Output the (X, Y) coordinate of the center of the cell containing the given text.  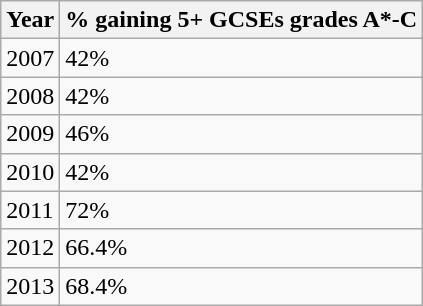
2009 (30, 134)
2013 (30, 286)
2008 (30, 96)
% gaining 5+ GCSEs grades A*-C (242, 20)
72% (242, 210)
2011 (30, 210)
66.4% (242, 248)
2010 (30, 172)
68.4% (242, 286)
2012 (30, 248)
2007 (30, 58)
46% (242, 134)
Year (30, 20)
